Search for the cell housing the specified text and yield its (X, Y) center coordinate. 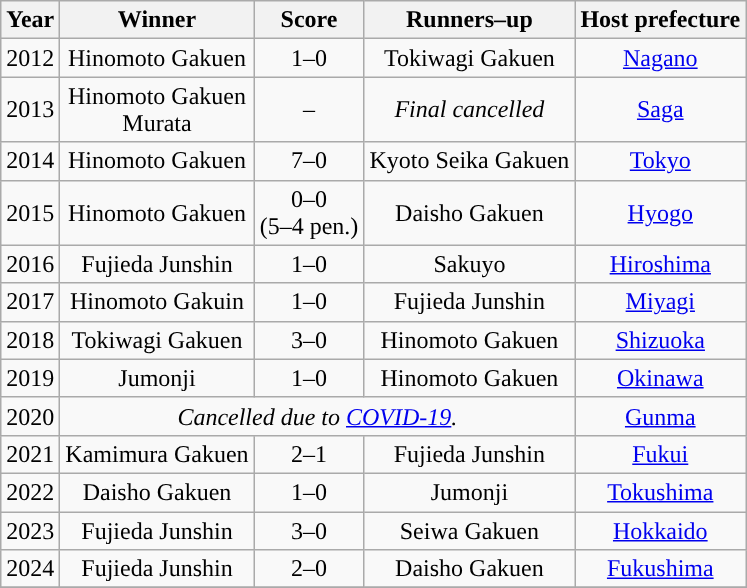
Hyogo (660, 212)
Hinomoto GakuenMurata (157, 110)
2015 (30, 212)
Shizuoka (660, 340)
Fukui (660, 454)
Sakuyo (470, 264)
2–0 (309, 569)
2024 (30, 569)
Saga (660, 110)
Final cancelled (470, 110)
Seiwa Gakuen (470, 531)
Fukushima (660, 569)
Kamimura Gakuen (157, 454)
2021 (30, 454)
7–0 (309, 161)
Hokkaido (660, 531)
Hinomoto Gakuin (157, 302)
2017 (30, 302)
Tokyo (660, 161)
0–0 (5–4 pen.) (309, 212)
2016 (30, 264)
Kyoto Seika Gakuen (470, 161)
Gunma (660, 416)
2013 (30, 110)
2012 (30, 58)
Tokushima (660, 492)
2014 (30, 161)
Nagano (660, 58)
Host prefecture (660, 20)
Miyagi (660, 302)
2019 (30, 378)
2020 (30, 416)
2–1 (309, 454)
Runners–up (470, 20)
Year (30, 20)
Okinawa (660, 378)
2023 (30, 531)
– (309, 110)
Score (309, 20)
Cancelled due to COVID-19. (318, 416)
2018 (30, 340)
Winner (157, 20)
Hiroshima (660, 264)
2022 (30, 492)
